From the cell containing the given text, extract its center point as (X, Y) coordinate. 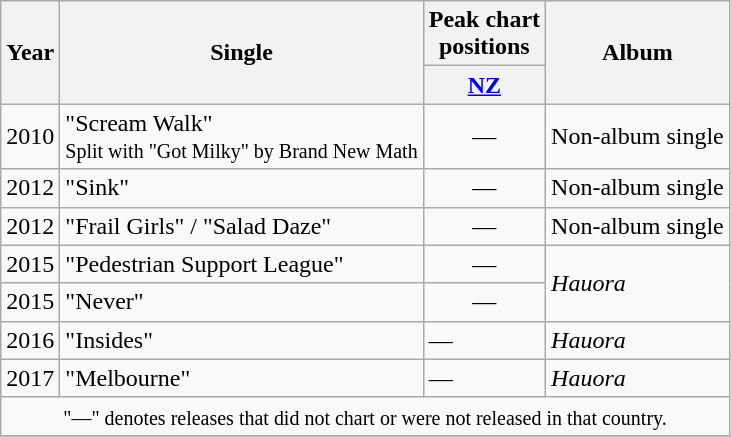
NZ (484, 85)
"Sink" (242, 188)
"Pedestrian Support League" (242, 264)
Single (242, 52)
Peak chartpositions (484, 34)
Album (638, 52)
2017 (30, 378)
2016 (30, 340)
"—" denotes releases that did not chart or were not released in that country. (366, 416)
Year (30, 52)
"Insides" (242, 340)
2010 (30, 136)
"Scream Walk"Split with "Got Milky" by Brand New Math (242, 136)
"Melbourne" (242, 378)
"Never" (242, 302)
"Frail Girls" / "Salad Daze" (242, 226)
